Pinpoint the cell where the given text exists, returning its [x, y] midpoint coordinate. 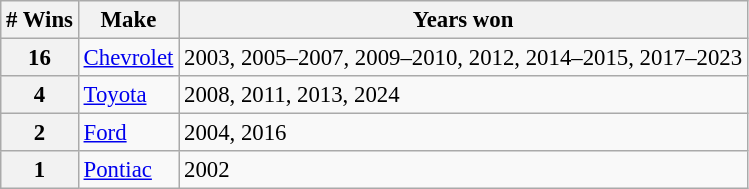
2008, 2011, 2013, 2024 [464, 95]
2003, 2005–2007, 2009–2010, 2012, 2014–2015, 2017–2023 [464, 58]
4 [40, 95]
Years won [464, 20]
1 [40, 170]
Ford [128, 133]
Pontiac [128, 170]
2002 [464, 170]
2004, 2016 [464, 133]
# Wins [40, 20]
16 [40, 58]
Make [128, 20]
Toyota [128, 95]
Chevrolet [128, 58]
2 [40, 133]
